Locate the cell with the specified text and output its [X, Y] center coordinate. 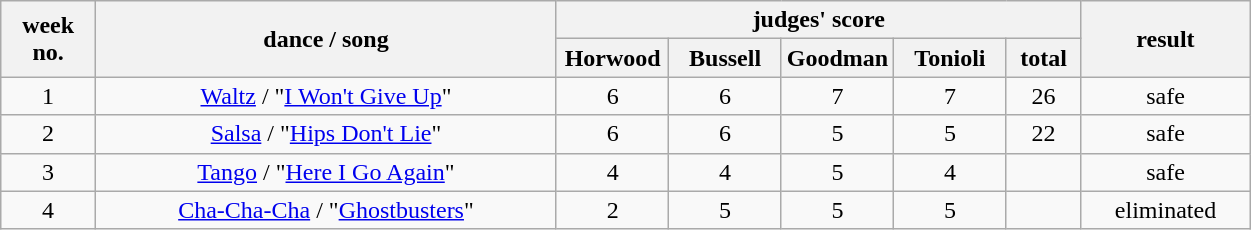
Bussell [725, 58]
3 [48, 172]
dance / song [326, 39]
22 [1044, 134]
Cha-Cha-Cha / "Ghostbusters" [326, 210]
Salsa / "Hips Don't Lie" [326, 134]
result [1166, 39]
Horwood [612, 58]
Waltz / "I Won't Give Up" [326, 96]
Goodman [837, 58]
eliminated [1166, 210]
Tonioli [950, 58]
Tango / "Here I Go Again" [326, 172]
26 [1044, 96]
weekno. [48, 39]
1 [48, 96]
judges' score [818, 20]
total [1044, 58]
